Find where the given text appears and provide that cell's center as [x, y] coordinate. 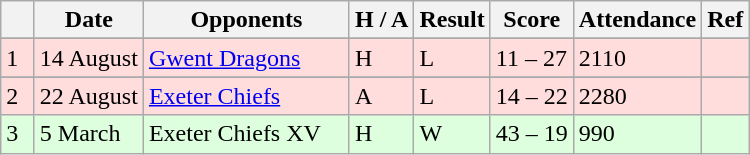
2 [18, 96]
Exeter Chiefs XV [246, 134]
43 – 19 [532, 134]
1 [18, 58]
11 – 27 [532, 58]
Date [88, 20]
5 March [88, 134]
H / A [381, 20]
3 [18, 134]
2280 [637, 96]
2110 [637, 58]
990 [637, 134]
Gwent Dragons [246, 58]
Ref [726, 20]
A [381, 96]
22 August [88, 96]
Result [452, 20]
W [452, 134]
14 – 22 [532, 96]
Attendance [637, 20]
Exeter Chiefs [246, 96]
Opponents [246, 20]
14 August [88, 58]
Score [532, 20]
